Locate the cell with the specified text and output its [x, y] center coordinate. 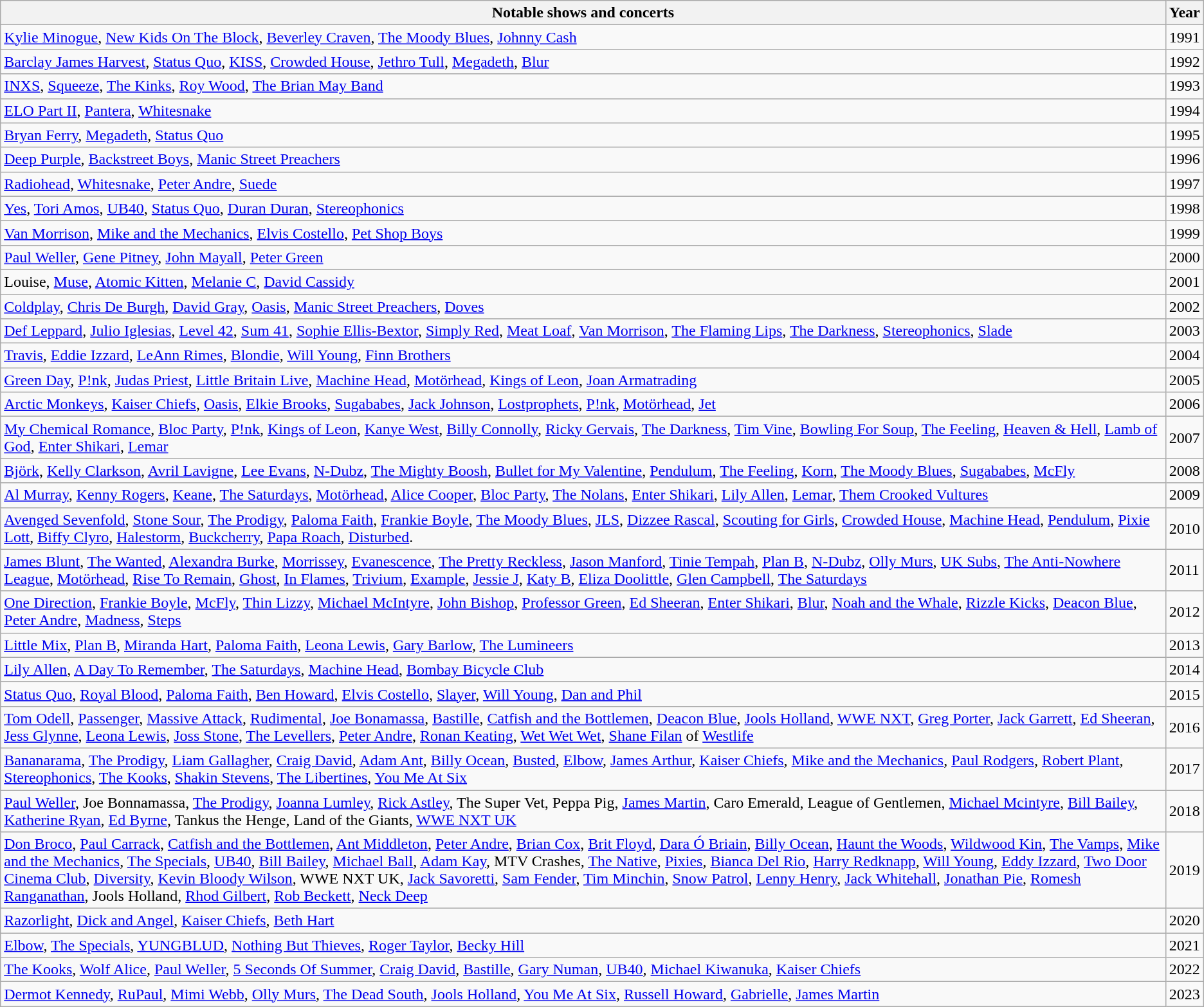
1994 [1185, 111]
2006 [1185, 404]
2019 [1185, 871]
Barclay James Harvest, Status Quo, KISS, Crowded House, Jethro Tull, Megadeth, Blur [583, 62]
1993 [1185, 86]
2013 [1185, 645]
Bryan Ferry, Megadeth, Status Quo [583, 135]
2015 [1185, 694]
2021 [1185, 945]
2016 [1185, 727]
1995 [1185, 135]
2003 [1185, 331]
Louise, Muse, Atomic Kitten, Melanie C, David Cassidy [583, 282]
2001 [1185, 282]
2018 [1185, 810]
Status Quo, Royal Blood, Paloma Faith, Ben Howard, Elvis Costello, Slayer, Will Young, Dan and Phil [583, 694]
Van Morrison, Mike and the Mechanics, Elvis Costello, Pet Shop Boys [583, 233]
2007 [1185, 437]
Paul Weller, Gene Pitney, John Mayall, Peter Green [583, 257]
Lily Allen, A Day To Remember, The Saturdays, Machine Head, Bombay Bicycle Club [583, 669]
Elbow, The Specials, YUNGBLUD, Nothing But Thieves, Roger Taylor, Becky Hill [583, 945]
Arctic Monkeys, Kaiser Chiefs, Oasis, Elkie Brooks, Sugababes, Jack Johnson, Lostprophets, P!nk, Motörhead, Jet [583, 404]
1992 [1185, 62]
Kylie Minogue, New Kids On The Block, Beverley Craven, The Moody Blues, Johnny Cash [583, 37]
2011 [1185, 570]
INXS, Squeeze, The Kinks, Roy Wood, The Brian May Band [583, 86]
2005 [1185, 380]
2010 [1185, 529]
Green Day, P!nk, Judas Priest, Little Britain Live, Machine Head, Motörhead, Kings of Leon, Joan Armatrading [583, 380]
1991 [1185, 37]
1998 [1185, 208]
Dermot Kennedy, RuPaul, Mimi Webb, Olly Murs, The Dead South, Jools Holland, You Me At Six, Russell Howard, Gabrielle, James Martin [583, 994]
2022 [1185, 970]
2009 [1185, 495]
Travis, Eddie Izzard, LeAnn Rimes, Blondie, Will Young, Finn Brothers [583, 356]
2014 [1185, 669]
Year [1185, 13]
1999 [1185, 233]
Notable shows and concerts [583, 13]
2023 [1185, 994]
2012 [1185, 612]
Razorlight, Dick and Angel, Kaiser Chiefs, Beth Hart [583, 921]
2000 [1185, 257]
Radiohead, Whitesnake, Peter Andre, Suede [583, 184]
Coldplay, Chris De Burgh, David Gray, Oasis, Manic Street Preachers, Doves [583, 307]
The Kooks, Wolf Alice, Paul Weller, 5 Seconds Of Summer, Craig David, Bastille, Gary Numan, UB40, Michael Kiwanuka, Kaiser Chiefs [583, 970]
2004 [1185, 356]
Little Mix, Plan B, Miranda Hart, Paloma Faith, Leona Lewis, Gary Barlow, The Lumineers [583, 645]
1997 [1185, 184]
Yes, Tori Amos, UB40, Status Quo, Duran Duran, Stereophonics [583, 208]
Deep Purple, Backstreet Boys, Manic Street Preachers [583, 159]
2017 [1185, 769]
ELO Part II, Pantera, Whitesnake [583, 111]
2008 [1185, 471]
2002 [1185, 307]
2020 [1185, 921]
1996 [1185, 159]
